Return the (X, Y) coordinate for the center point of the cell that contains the specified text.  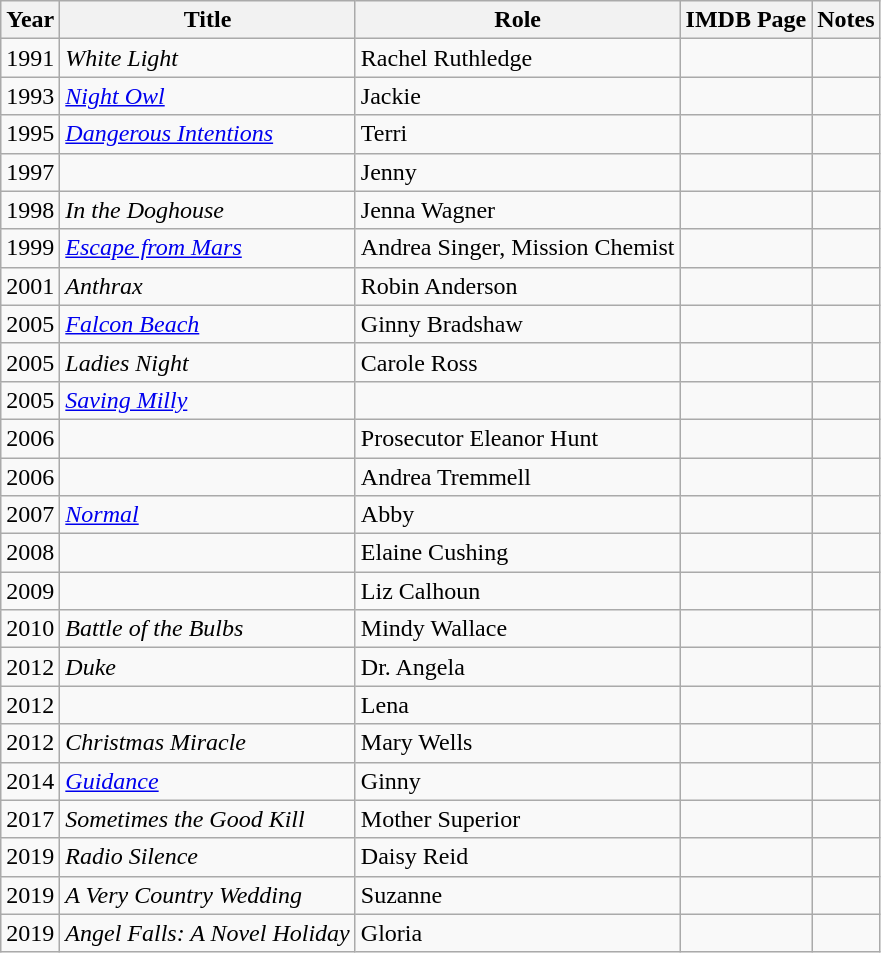
Andrea Singer, Mission Chemist (518, 248)
Night Owl (208, 96)
Sometimes the Good Kill (208, 819)
Guidance (208, 781)
1997 (30, 172)
Jackie (518, 96)
Abby (518, 515)
1991 (30, 58)
2017 (30, 819)
Notes (846, 20)
Escape from Mars (208, 248)
2008 (30, 553)
Suzanne (518, 895)
Anthrax (208, 286)
Rachel Ruthledge (518, 58)
Gloria (518, 933)
2001 (30, 286)
2009 (30, 591)
Jenna Wagner (518, 210)
Normal (208, 515)
Mother Superior (518, 819)
Lena (518, 705)
Title (208, 20)
Robin Anderson (518, 286)
Mindy Wallace (518, 629)
Liz Calhoun (518, 591)
Ginny (518, 781)
Saving Milly (208, 400)
Duke (208, 667)
Carole Ross (518, 362)
A Very Country Wedding (208, 895)
Terri (518, 134)
Jenny (518, 172)
Andrea Tremmell (518, 477)
IMDB Page (746, 20)
Radio Silence (208, 857)
Ginny Bradshaw (518, 324)
2007 (30, 515)
Falcon Beach (208, 324)
Daisy Reid (518, 857)
1993 (30, 96)
Angel Falls: A Novel Holiday (208, 933)
In the Doghouse (208, 210)
Christmas Miracle (208, 743)
1999 (30, 248)
Elaine Cushing (518, 553)
Prosecutor Eleanor Hunt (518, 438)
1998 (30, 210)
2010 (30, 629)
2014 (30, 781)
Role (518, 20)
Dr. Angela (518, 667)
1995 (30, 134)
Mary Wells (518, 743)
Dangerous Intentions (208, 134)
Battle of the Bulbs (208, 629)
White Light (208, 58)
Year (30, 20)
Ladies Night (208, 362)
